Find where the given text appears and provide that cell's center as [X, Y] coordinate. 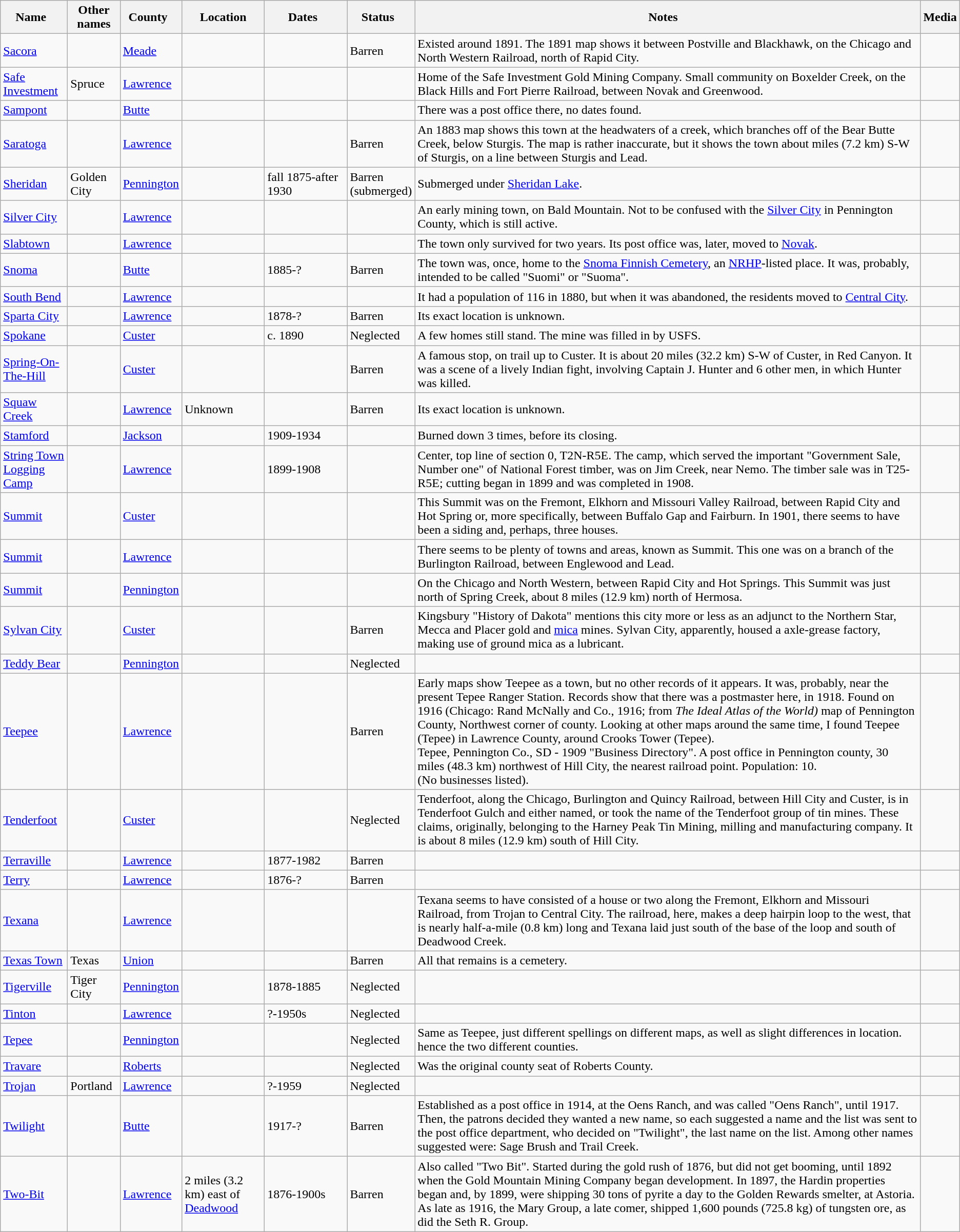
1876-1900s [306, 1194]
Tiger City [94, 986]
Sylvan City [34, 630]
Trojan [34, 1086]
The town was, once, home to the Snoma Finnish Cemetery, an NRHP-listed place. It was, probably, intended to be called "Suomi" or "Suoma". [668, 270]
Golden City [94, 184]
Tenderfoot [34, 820]
Slabtown [34, 244]
The town only survived for two years. Its post office was, later, moved to Novak. [668, 244]
Twilight [34, 1126]
Tigerville [34, 986]
A few homes still stand. The mine was filled in by USFS. [668, 335]
Tepee [34, 1040]
Spruce [94, 84]
Teddy Bear [34, 663]
1877-1982 [306, 860]
Sampont [34, 110]
Submerged under Sheridan Lake. [668, 184]
County [151, 17]
South Bend [34, 296]
Media [940, 17]
Texana [34, 920]
Silver City [34, 217]
2 miles (3.2 km) east of Deadwood [224, 1194]
There was a post office there, no dates found. [668, 110]
Other names [94, 17]
Terraville [34, 860]
Status [381, 17]
Jackson [151, 436]
Same as Teepee, just different spellings on different maps, as well as slight differences in location. hence the two different counties. [668, 1040]
?-1959 [306, 1086]
Burned down 3 times, before its closing. [668, 436]
Notes [668, 17]
String Town Logging Camp [34, 469]
Barren (submerged) [381, 184]
1899-1908 [306, 469]
Location [224, 17]
Meade [151, 50]
Texas [94, 960]
Stamford [34, 436]
fall 1875-after 1930 [306, 184]
?-1950s [306, 1014]
All that remains is a cemetery. [668, 960]
Terry [34, 880]
Dates [306, 17]
Union [151, 960]
Snoma [34, 270]
It had a population of 116 in 1880, but when it was abandoned, the residents moved to Central City. [668, 296]
Travare [34, 1066]
Squaw Creek [34, 409]
An early mining town, on Bald Mountain. Not to be confused with the Silver City in Pennington County, which is still active. [668, 217]
1876-? [306, 880]
Teepee [34, 731]
1878-? [306, 316]
Portland [94, 1086]
Tinton [34, 1014]
1885-? [306, 270]
There seems to be plenty of towns and areas, known as Summit. This one was on a branch of the Burlington Railroad, between Englewood and Lead. [668, 557]
1878-1885 [306, 986]
Saratoga [34, 144]
Existed around 1891. The 1891 map shows it between Postville and Blackhawk, on the Chicago and North Western Railroad, north of Rapid City. [668, 50]
1909-1934 [306, 436]
Was the original county seat of Roberts County. [668, 1066]
Roberts [151, 1066]
Safe Investment [34, 84]
1917-? [306, 1126]
Texas Town [34, 960]
Name [34, 17]
Spring-On-The-Hill [34, 369]
Unknown [224, 409]
Sheridan [34, 184]
Sacora [34, 50]
c. 1890 [306, 335]
Spokane [34, 335]
Sparta City [34, 316]
Two-Bit [34, 1194]
